Determine the (x, y) coordinate at the center of the cell enclosing the given text.  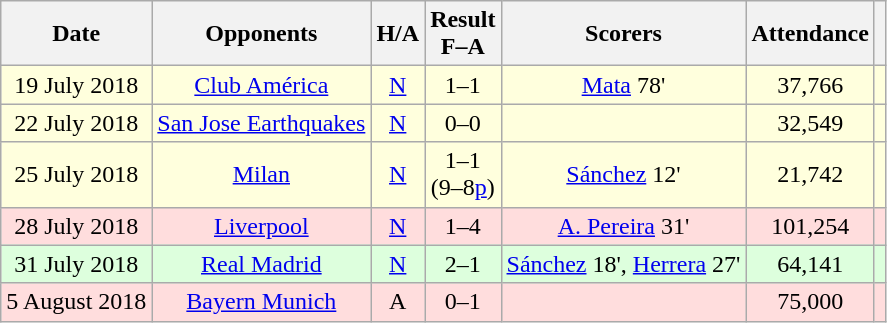
101,254 (810, 226)
22 July 2018 (76, 123)
1–1 (463, 85)
Sánchez 18', Herrera 27' (624, 264)
Club América (262, 85)
28 July 2018 (76, 226)
0–0 (463, 123)
75,000 (810, 302)
1–1(9–8p) (463, 174)
Milan (262, 174)
5 August 2018 (76, 302)
21,742 (810, 174)
A (398, 302)
19 July 2018 (76, 85)
A. Pereira 31' (624, 226)
1–4 (463, 226)
Scorers (624, 34)
H/A (398, 34)
Date (76, 34)
32,549 (810, 123)
37,766 (810, 85)
Attendance (810, 34)
San Jose Earthquakes (262, 123)
Bayern Munich (262, 302)
Real Madrid (262, 264)
2–1 (463, 264)
Sánchez 12' (624, 174)
ResultF–A (463, 34)
31 July 2018 (76, 264)
Opponents (262, 34)
64,141 (810, 264)
25 July 2018 (76, 174)
0–1 (463, 302)
Mata 78' (624, 85)
Liverpool (262, 226)
